For the text-containing cell, return its midpoint in (X, Y) coordinate format. 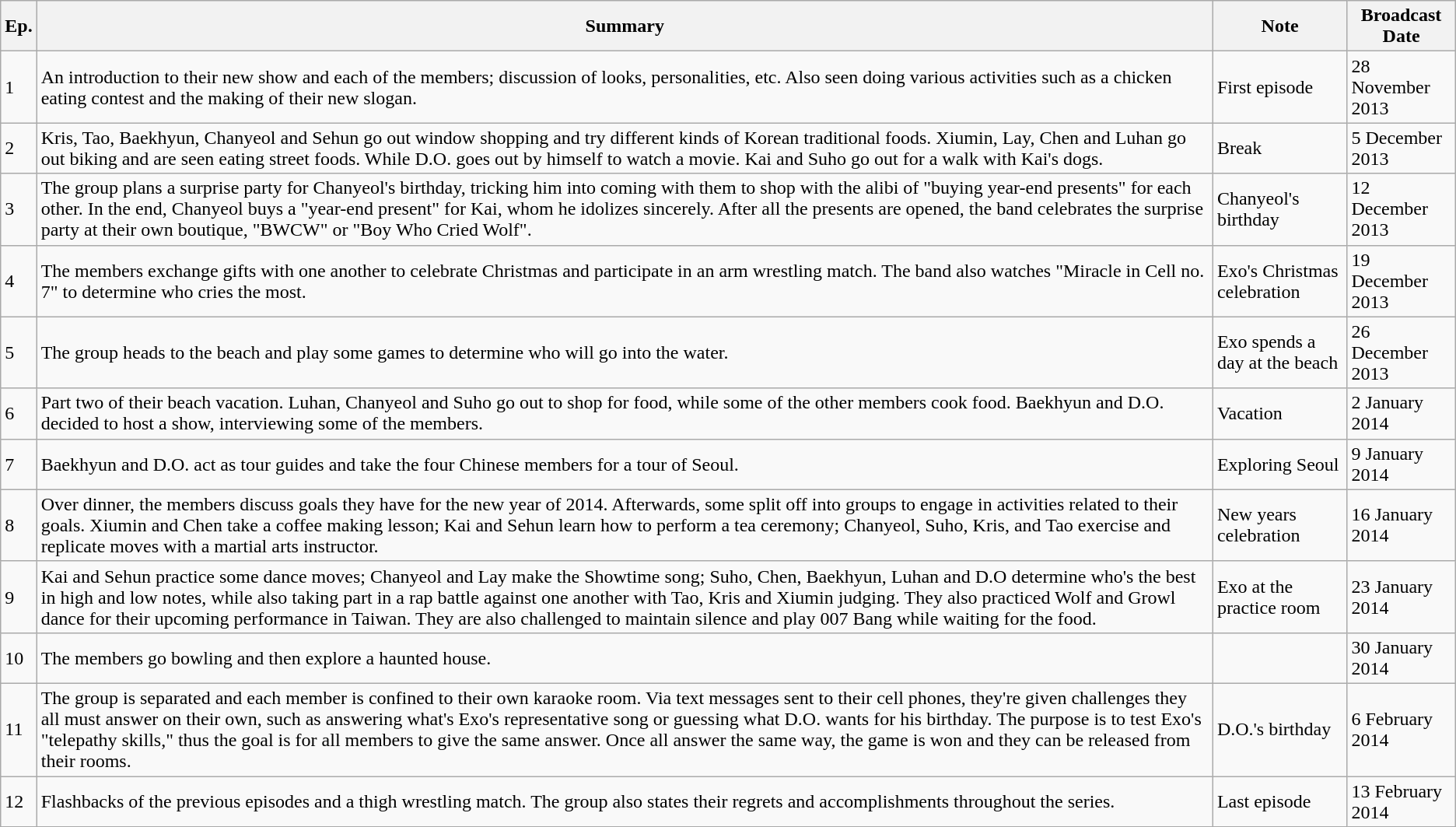
Broadcast Date (1402, 26)
23 January 2014 (1402, 597)
19 December 2013 (1402, 281)
Flashbacks of the previous episodes and a thigh wrestling match. The group also states their regrets and accomplishments throughout the series. (625, 801)
The group heads to the beach and play some games to determine who will go into the water. (625, 352)
The members go bowling and then explore a haunted house. (625, 658)
28 November 2013 (1402, 87)
6 February 2014 (1402, 730)
9 (19, 597)
12 (19, 801)
8 (19, 525)
13 February 2014 (1402, 801)
30 January 2014 (1402, 658)
Exo's Christmas celebration (1280, 281)
1 (19, 87)
Break (1280, 148)
7 (19, 464)
D.O.'s birthday (1280, 730)
9 January 2014 (1402, 464)
Vacation (1280, 414)
Ep. (19, 26)
Exploring Seoul (1280, 464)
2 January 2014 (1402, 414)
5 December 2013 (1402, 148)
26 December 2013 (1402, 352)
16 January 2014 (1402, 525)
Last episode (1280, 801)
Chanyeol's birthday (1280, 209)
3 (19, 209)
Exo spends a day at the beach (1280, 352)
Baekhyun and D.O. act as tour guides and take the four Chinese members for a tour of Seoul. (625, 464)
2 (19, 148)
4 (19, 281)
First episode (1280, 87)
11 (19, 730)
Note (1280, 26)
10 (19, 658)
5 (19, 352)
6 (19, 414)
New years celebration (1280, 525)
12 December 2013 (1402, 209)
Summary (625, 26)
Exo at the practice room (1280, 597)
